Find where the given text appears and provide that cell's center as [x, y] coordinate. 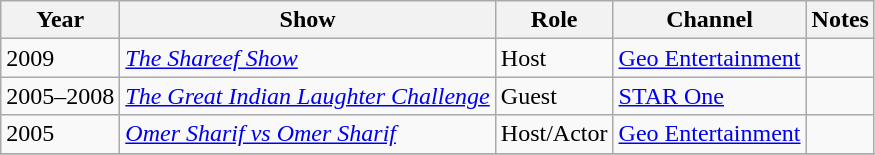
Channel [710, 20]
STAR One [710, 96]
Show [308, 20]
Year [60, 20]
Omer Sharif vs Omer Sharif [308, 134]
Host [554, 58]
Host/Actor [554, 134]
2005 [60, 134]
2009 [60, 58]
The Great Indian Laughter Challenge [308, 96]
2005–2008 [60, 96]
Notes [840, 20]
Guest [554, 96]
The Shareef Show [308, 58]
Role [554, 20]
